Return the (X, Y) coordinate for the center point of the cell that contains the specified text.  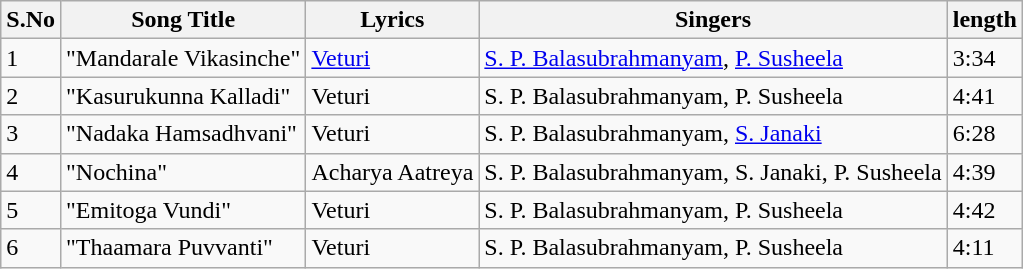
"Nadaka Hamsadhvani" (182, 134)
"Mandarale Vikasinche" (182, 58)
4:39 (984, 172)
4:42 (984, 210)
S. P. Balasubrahmanyam, S. Janaki (713, 134)
"Thaamara Puvvanti" (182, 248)
"Emitoga Vundi" (182, 210)
Acharya Aatreya (392, 172)
3:34 (984, 58)
5 (31, 210)
Singers (713, 20)
3 (31, 134)
Song Title (182, 20)
4 (31, 172)
S.No (31, 20)
4:11 (984, 248)
S. P. Balasubrahmanyam, S. Janaki, P. Susheela (713, 172)
"Kasurukunna Kalladi" (182, 96)
6:28 (984, 134)
1 (31, 58)
2 (31, 96)
length (984, 20)
4:41 (984, 96)
Lyrics (392, 20)
"Nochina" (182, 172)
6 (31, 248)
